Locate the cell with the specified text and output its (x, y) center coordinate. 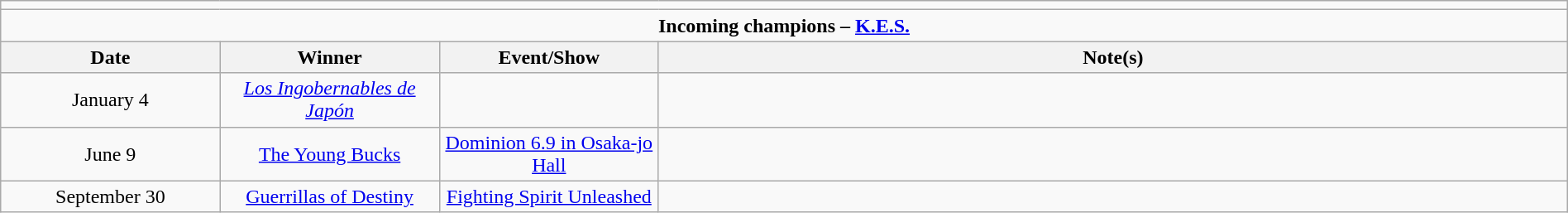
Note(s) (1113, 57)
Winner (329, 57)
The Young Bucks (329, 154)
June 9 (111, 154)
Dominion 6.9 in Osaka-jo Hall (549, 154)
September 30 (111, 196)
Incoming champions – K.E.S. (784, 26)
Los Ingobernables de Japón (329, 99)
Fighting Spirit Unleashed (549, 196)
January 4 (111, 99)
Event/Show (549, 57)
Guerrillas of Destiny (329, 196)
Date (111, 57)
